Identify which cell holds the provided text, then report its [X, Y] central coordinate. 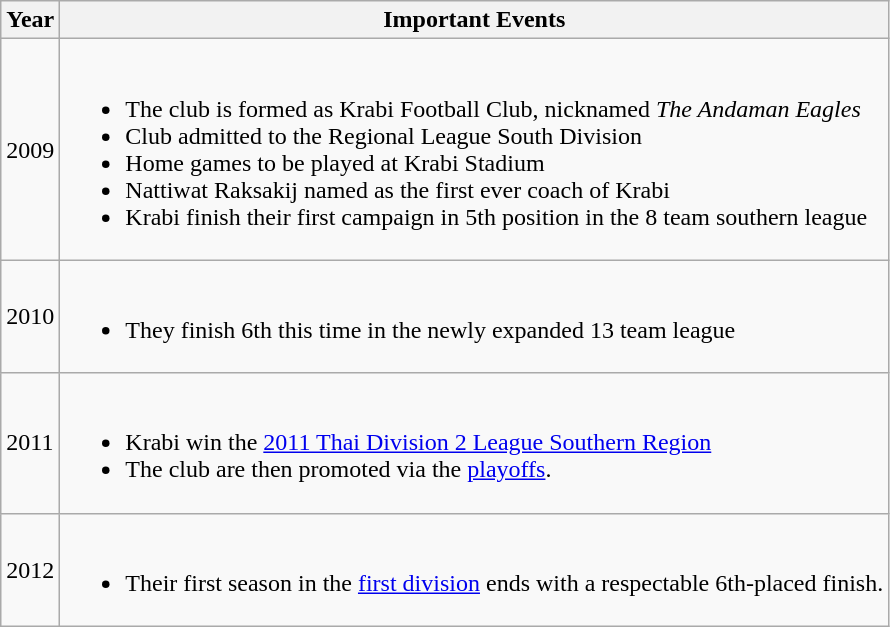
2011 [30, 443]
2009 [30, 150]
Their first season in the first division ends with a respectable 6th-placed finish. [474, 570]
They finish 6th this time in the newly expanded 13 team league [474, 316]
2010 [30, 316]
Year [30, 20]
Important Events [474, 20]
Krabi win the 2011 Thai Division 2 League Southern RegionThe club are then promoted via the playoffs. [474, 443]
2012 [30, 570]
